Provide the (x, y) coordinate of the cell's center where the given text is located.  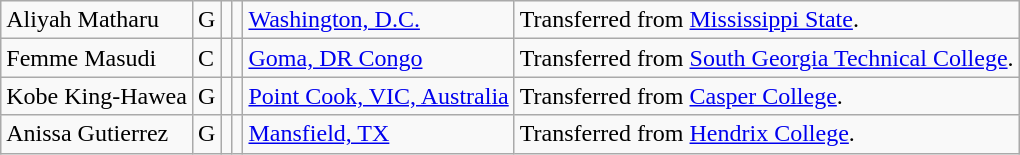
Transferred from South Georgia Technical College. (766, 58)
Point Cook, VIC, Australia (378, 96)
Kobe King-Hawea (97, 96)
Washington, D.C. (378, 20)
Mansfield, TX (378, 134)
Anissa Gutierrez (97, 134)
Transferred from Casper College. (766, 96)
Aliyah Matharu (97, 20)
Transferred from Hendrix College. (766, 134)
Goma, DR Congo (378, 58)
Femme Masudi (97, 58)
C (206, 58)
Transferred from Mississippi State. (766, 20)
